Return [X, Y] of the center of cell containing provided text 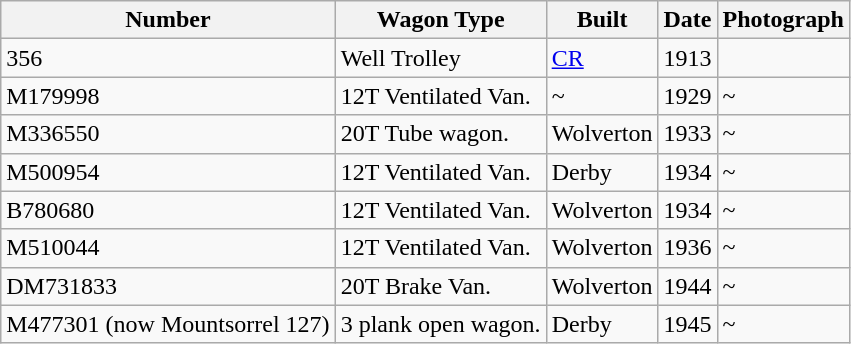
Wagon Type [440, 20]
CR [602, 58]
1945 [688, 324]
3 plank open wagon. [440, 324]
1944 [688, 286]
Date [688, 20]
20T Tube wagon. [440, 134]
1929 [688, 96]
1913 [688, 58]
Number [168, 20]
B780680 [168, 210]
M179998 [168, 96]
1933 [688, 134]
20T Brake Van. [440, 286]
Built [602, 20]
M500954 [168, 172]
Photograph [783, 20]
356 [168, 58]
Well Trolley [440, 58]
DM731833 [168, 286]
M477301 (now Mountsorrel 127) [168, 324]
1936 [688, 248]
M336550 [168, 134]
M510044 [168, 248]
